Find where the given text appears and provide that cell's center as (x, y) coordinate. 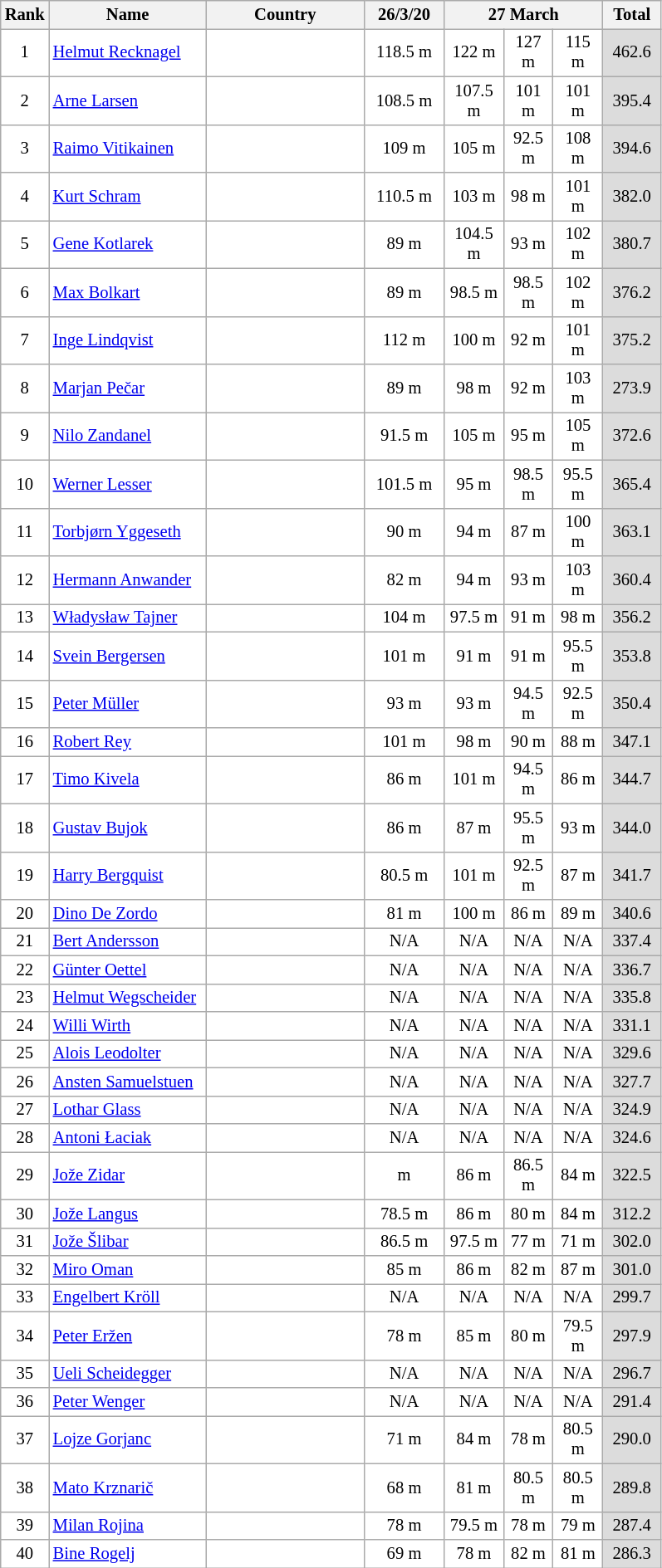
29 (25, 1175)
336.7 (632, 970)
21 (25, 941)
108 m (578, 149)
Werner Lesser (128, 484)
287.4 (632, 1526)
363.1 (632, 532)
11 (25, 532)
12 (25, 580)
347.1 (632, 741)
Bine Rogelj (128, 1553)
69 m (404, 1553)
115 m (578, 52)
Jože Šlibar (128, 1242)
104.5 m (473, 244)
Antoni Łaciak (128, 1138)
286.3 (632, 1553)
350.4 (632, 704)
297.9 (632, 1336)
353.8 (632, 656)
Lothar Glass (128, 1110)
26/3/20 (404, 14)
Bert Andersson (128, 941)
Gustav Bujok (128, 828)
Hermann Anwander (128, 580)
Country (285, 14)
Inge Lindqvist (128, 340)
Dino De Zordo (128, 914)
375.2 (632, 340)
25 (25, 1053)
337.4 (632, 941)
Jože Langus (128, 1214)
Peter Eržen (128, 1336)
331.1 (632, 1025)
327.7 (632, 1082)
36 (25, 1402)
376.2 (632, 292)
8 (25, 388)
382.0 (632, 197)
10 (25, 484)
20 (25, 914)
462.6 (632, 52)
Nilo Zandanel (128, 436)
91.5 m (404, 436)
Total (632, 14)
Timo Kivela (128, 779)
68 m (404, 1487)
4 (25, 197)
Robert Rey (128, 741)
273.9 (632, 388)
Helmut Recknagel (128, 52)
Engelbert Kröll (128, 1297)
Svein Bergersen (128, 656)
30 (25, 1214)
340.6 (632, 914)
32 (25, 1269)
108.5 m (404, 100)
109 m (404, 149)
38 (25, 1487)
301.0 (632, 1269)
329.6 (632, 1053)
39 (25, 1526)
394.6 (632, 149)
77 m (528, 1242)
6 (25, 292)
16 (25, 741)
296.7 (632, 1374)
335.8 (632, 998)
27 March (523, 14)
17 (25, 779)
Helmut Wegscheider (128, 998)
302.0 (632, 1242)
Ueli Scheidegger (128, 1374)
19 (25, 876)
26 (25, 1082)
299.7 (632, 1297)
356.2 (632, 618)
Lojze Gorjanc (128, 1439)
365.4 (632, 484)
127 m (528, 52)
344.0 (632, 828)
Marjan Pečar (128, 388)
79 m (578, 1526)
118.5 m (404, 52)
112 m (404, 340)
m (404, 1175)
40 (25, 1553)
Harry Bergquist (128, 876)
Miro Oman (128, 1269)
289.8 (632, 1487)
Ansten Samuelstuen (128, 1082)
395.4 (632, 100)
28 (25, 1138)
Günter Oettel (128, 970)
110.5 m (404, 197)
107.5 m (473, 100)
322.5 (632, 1175)
88 m (578, 741)
1 (25, 52)
9 (25, 436)
291.4 (632, 1402)
360.4 (632, 580)
Mato Krznarič (128, 1487)
Milan Rojina (128, 1526)
7 (25, 340)
33 (25, 1297)
372.6 (632, 436)
Gene Kotlarek (128, 244)
Rank (25, 14)
31 (25, 1242)
Raimo Vitikainen (128, 149)
18 (25, 828)
Władysław Tajner (128, 618)
35 (25, 1374)
14 (25, 656)
3 (25, 149)
24 (25, 1025)
5 (25, 244)
101.5 m (404, 484)
Jože Zidar (128, 1175)
Peter Müller (128, 704)
Kurt Schram (128, 197)
324.6 (632, 1138)
324.9 (632, 1110)
27 (25, 1110)
Alois Leodolter (128, 1053)
344.7 (632, 779)
Torbjørn Yggeseth (128, 532)
290.0 (632, 1439)
312.2 (632, 1214)
37 (25, 1439)
341.7 (632, 876)
Arne Larsen (128, 100)
380.7 (632, 244)
Max Bolkart (128, 292)
23 (25, 998)
Willi Wirth (128, 1025)
104 m (404, 618)
2 (25, 100)
Name (128, 14)
122 m (473, 52)
15 (25, 704)
34 (25, 1336)
Peter Wenger (128, 1402)
22 (25, 970)
78.5 m (404, 1214)
13 (25, 618)
